Search for the cell housing the specified text and yield its [X, Y] center coordinate. 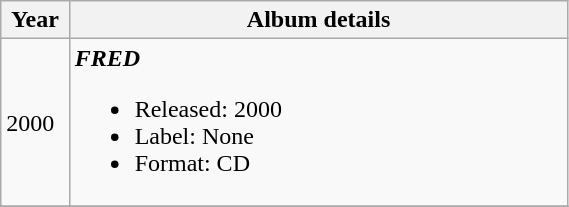
Year [35, 20]
Album details [318, 20]
2000 [35, 122]
FREDReleased: 2000Label: NoneFormat: CD [318, 122]
